Return [X, Y] of the center of cell containing provided text 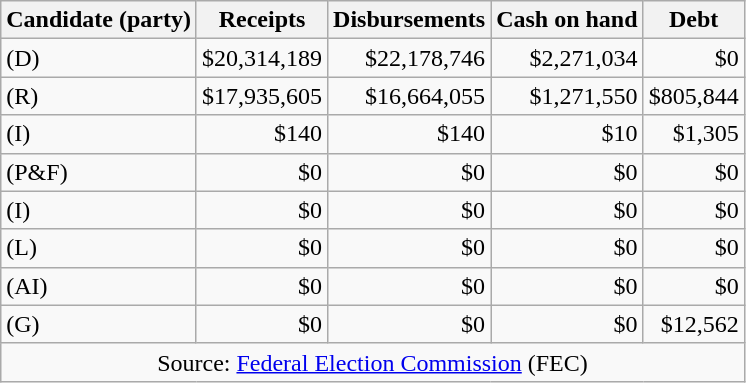
Cash on hand [567, 20]
$2,271,034 [567, 58]
$20,314,189 [262, 58]
$805,844 [694, 96]
(P&F) [99, 172]
$10 [567, 134]
Candidate (party) [99, 20]
Debt [694, 20]
(AI) [99, 286]
$17,935,605 [262, 96]
Source: Federal Election Commission (FEC) [372, 362]
Receipts [262, 20]
$12,562 [694, 324]
$16,664,055 [410, 96]
Disbursements [410, 20]
$1,271,550 [567, 96]
$22,178,746 [410, 58]
(L) [99, 248]
$1,305 [694, 134]
(D) [99, 58]
(R) [99, 96]
(G) [99, 324]
